Scan for the cell matching the given text and deliver its (X, Y) coordinate at center. 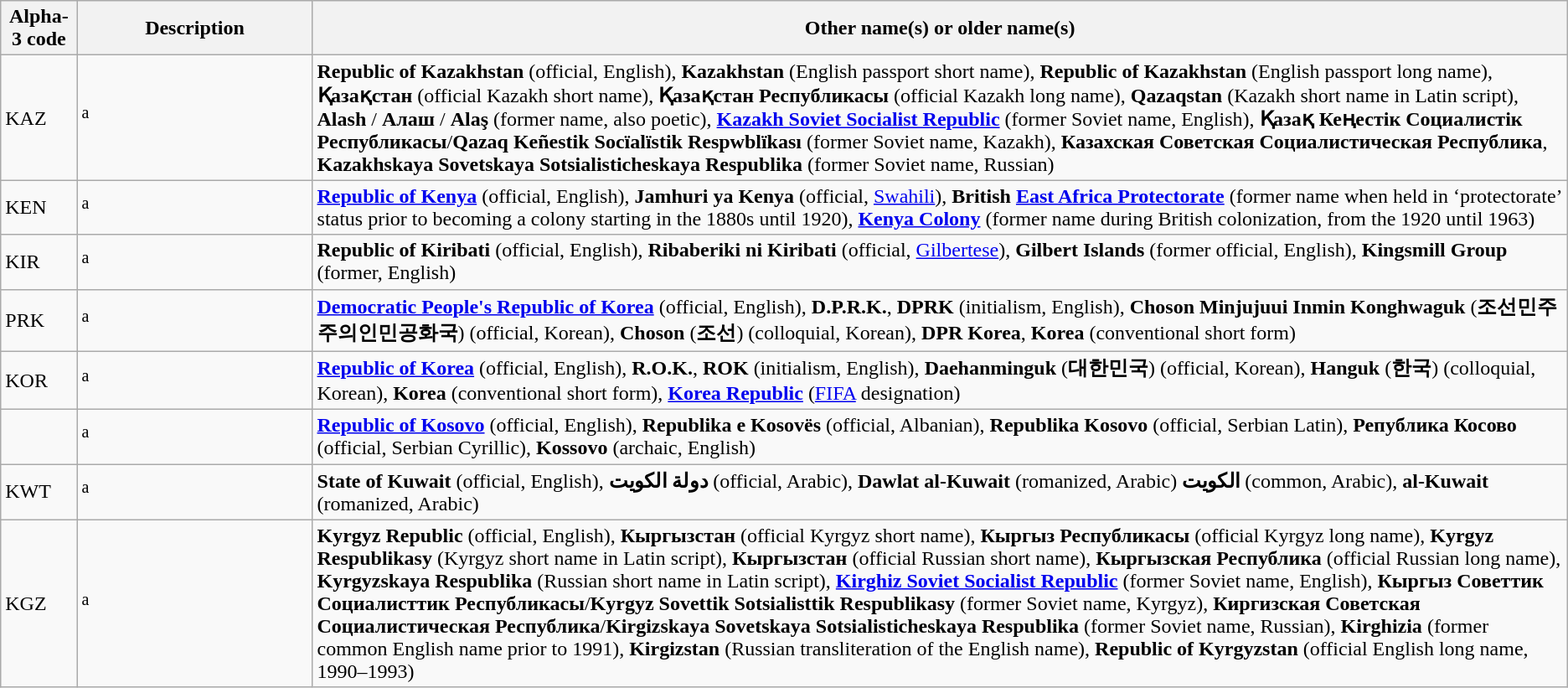
KIR (39, 261)
Description (194, 28)
KWT (39, 493)
Alpha-3 code (39, 28)
KEN (39, 208)
KGZ (39, 603)
Other name(s) or older name(s) (940, 28)
PRK (39, 320)
KAZ (39, 117)
KOR (39, 380)
